Determine the [X, Y] coordinate at the center of the cell enclosing the given text.  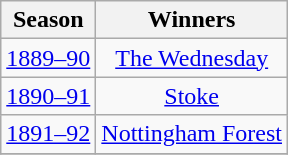
1890–91 [48, 96]
Nottingham Forest [192, 134]
Season [48, 20]
1889–90 [48, 58]
Stoke [192, 96]
1891–92 [48, 134]
The Wednesday [192, 58]
Winners [192, 20]
